Return (x, y) of the center of cell containing provided text 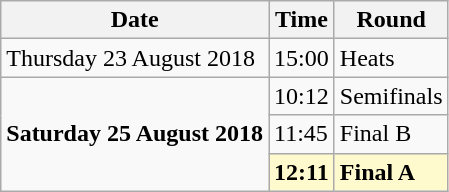
11:45 (302, 134)
Semifinals (391, 96)
Final B (391, 134)
15:00 (302, 58)
Round (391, 20)
Time (302, 20)
Saturday 25 August 2018 (135, 134)
10:12 (302, 96)
Date (135, 20)
Thursday 23 August 2018 (135, 58)
12:11 (302, 172)
Final A (391, 172)
Heats (391, 58)
